Find where the given text appears and provide that cell's center as (X, Y) coordinate. 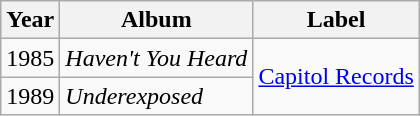
Label (336, 20)
1989 (30, 96)
1985 (30, 58)
Capitol Records (336, 77)
Underexposed (156, 96)
Haven't You Heard (156, 58)
Year (30, 20)
Album (156, 20)
